Locate the cell with the specified text and output its [x, y] center coordinate. 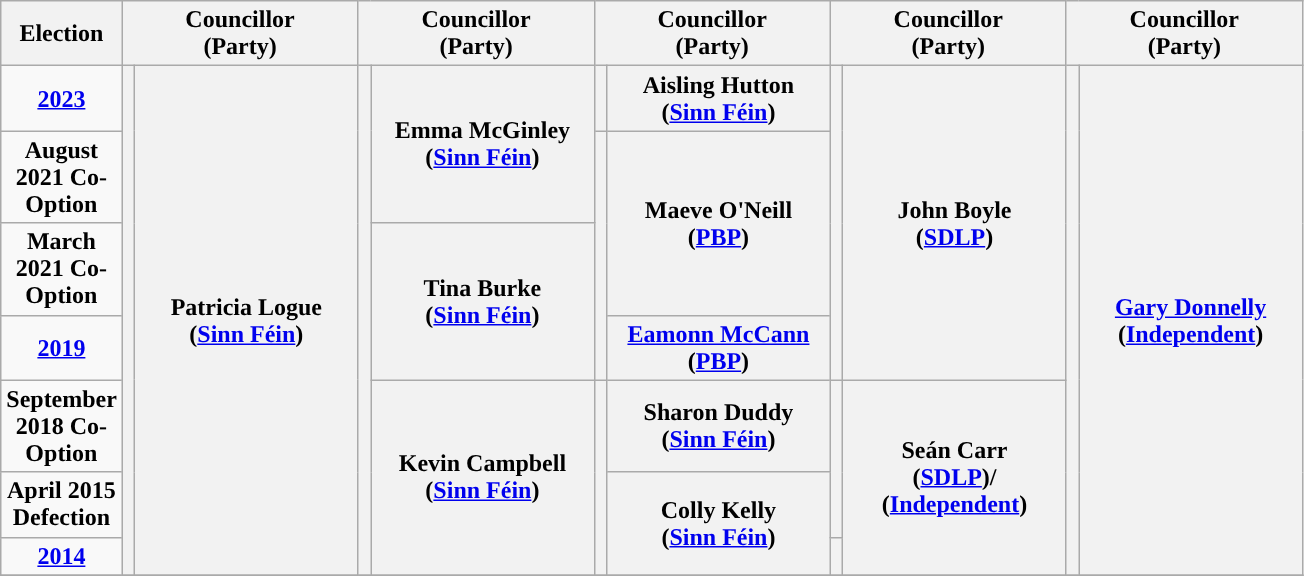
Gary Donnelly (Independent) [1191, 320]
Maeve O'Neill (PBP) [719, 223]
Seán Carr (SDLP)/ (Independent) [955, 478]
Election [62, 34]
Emma McGinley (Sinn Féin) [483, 144]
April 2015 Defection [62, 504]
Eamonn McCann (PBP) [719, 348]
2023 [62, 98]
September 2018 Co-Option [62, 426]
2019 [62, 348]
Kevin Campbell (Sinn Féin) [483, 478]
2014 [62, 556]
Aisling Hutton (Sinn Féin) [719, 98]
Sharon Duddy (Sinn Féin) [719, 426]
Tina Burke (Sinn Féin) [483, 302]
Patricia Logue (Sinn Féin) [247, 320]
March 2021 Co-Option [62, 269]
John Boyle (SDLP) [955, 223]
Colly Kelly (Sinn Féin) [719, 524]
August 2021 Co-Option [62, 177]
